Search for the cell housing the specified text and yield its [X, Y] center coordinate. 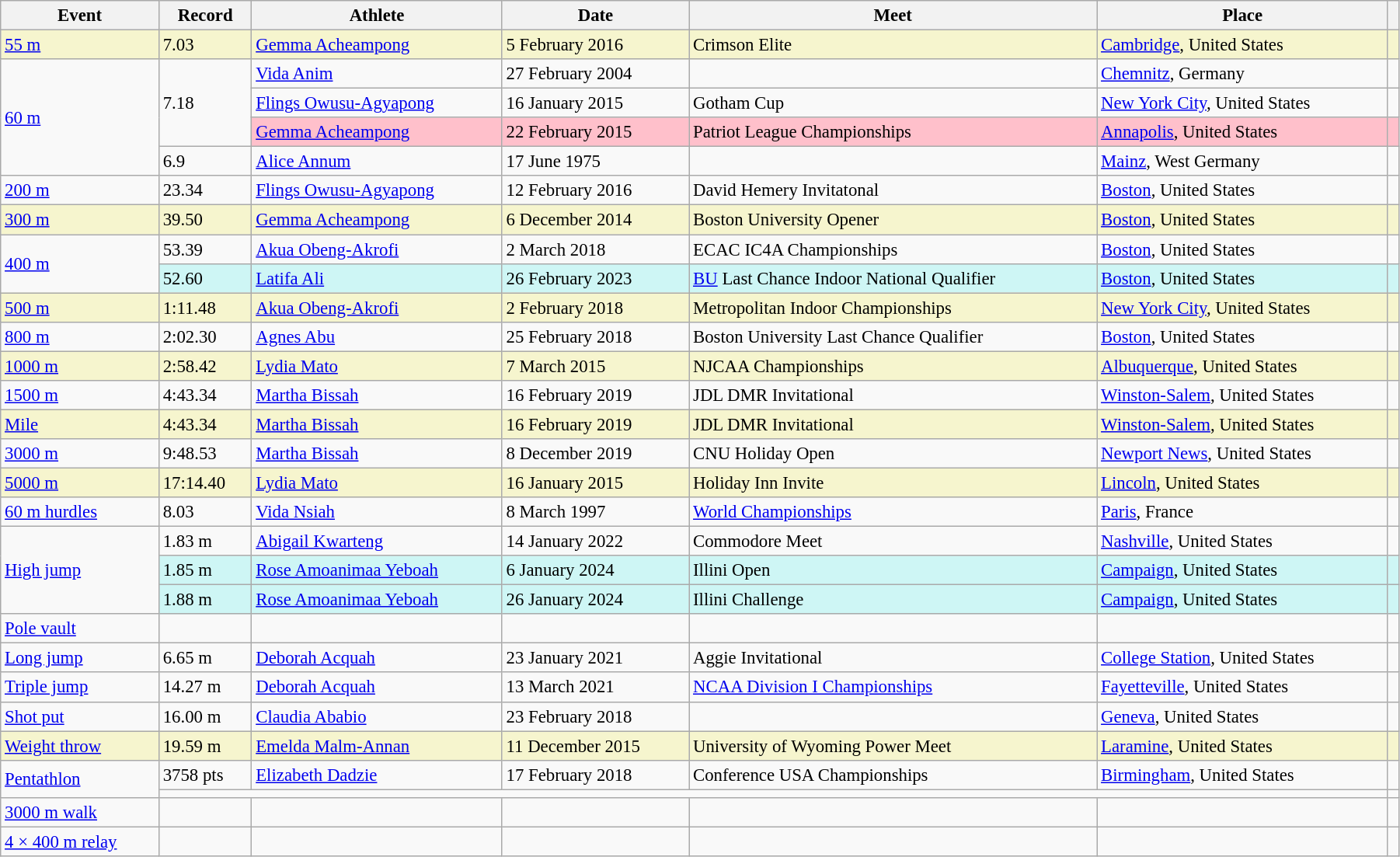
1.88 m [205, 600]
High jump [80, 570]
1.83 m [205, 542]
14.27 m [205, 688]
Long jump [80, 658]
Laramine, United States [1243, 746]
800 m [80, 336]
Pole vault [80, 629]
Metropolitan Indoor Championships [893, 308]
1500 m [80, 395]
17:14.40 [205, 482]
Annapolis, United States [1243, 132]
Gotham Cup [893, 103]
11 December 2015 [595, 746]
Cambridge, United States [1243, 45]
Crimson Elite [893, 45]
26 January 2024 [595, 600]
Boston University Last Chance Qualifier [893, 336]
2 February 2018 [595, 308]
Agnes Abu [377, 336]
Illini Open [893, 570]
Mainz, West Germany [1243, 162]
Triple jump [80, 688]
Claudia Ababio [377, 716]
4 × 400 m relay [80, 841]
23 January 2021 [595, 658]
19.59 m [205, 746]
6.9 [205, 162]
39.50 [205, 220]
27 February 2004 [595, 74]
6.65 m [205, 658]
6 January 2024 [595, 570]
Illini Challenge [893, 600]
60 m [80, 117]
53.39 [205, 249]
Newport News, United States [1243, 454]
Chemnitz, Germany [1243, 74]
5000 m [80, 482]
Abigail Kwarteng [377, 542]
Athlete [377, 16]
Commodore Meet [893, 542]
3758 pts [205, 775]
ECAC IC4A Championships [893, 249]
Aggie Invitational [893, 658]
12 February 2016 [595, 190]
22 February 2015 [595, 132]
Paris, France [1243, 512]
17 February 2018 [595, 775]
CNU Holiday Open [893, 454]
2 March 2018 [595, 249]
Elizabeth Dadzie [377, 775]
1000 m [80, 366]
7.03 [205, 45]
Albuquerque, United States [1243, 366]
Meet [893, 16]
Alice Annum [377, 162]
25 February 2018 [595, 336]
8.03 [205, 512]
2:58.42 [205, 366]
Fayetteville, United States [1243, 688]
3000 m [80, 454]
Nashville, United States [1243, 542]
College Station, United States [1243, 658]
23 February 2018 [595, 716]
Latifa Ali [377, 278]
13 March 2021 [595, 688]
26 February 2023 [595, 278]
52.60 [205, 278]
7.18 [205, 103]
Geneva, United States [1243, 716]
Conference USA Championships [893, 775]
Shot put [80, 716]
16.00 m [205, 716]
1.85 m [205, 570]
Birmingham, United States [1243, 775]
World Championships [893, 512]
7 March 2015 [595, 366]
Vida Nsiah [377, 512]
200 m [80, 190]
Place [1243, 16]
8 December 2019 [595, 454]
8 March 1997 [595, 512]
Weight throw [80, 746]
Mile [80, 424]
BU Last Chance Indoor National Qualifier [893, 278]
NCAA Division I Championships [893, 688]
University of Wyoming Power Meet [893, 746]
55 m [80, 45]
500 m [80, 308]
23.34 [205, 190]
17 June 1975 [595, 162]
Event [80, 16]
60 m hurdles [80, 512]
300 m [80, 220]
3000 m walk [80, 813]
Holiday Inn Invite [893, 482]
Date [595, 16]
Emelda Malm-Annan [377, 746]
2:02.30 [205, 336]
Patriot League Championships [893, 132]
400 m [80, 264]
Pentathlon [80, 779]
1:11.48 [205, 308]
Record [205, 16]
Lincoln, United States [1243, 482]
David Hemery Invitatonal [893, 190]
5 February 2016 [595, 45]
9:48.53 [205, 454]
NJCAA Championships [893, 366]
Boston University Opener [893, 220]
14 January 2022 [595, 542]
6 December 2014 [595, 220]
Vida Anim [377, 74]
